Return the (X, Y) coordinate for the center point of the cell that contains the specified text.  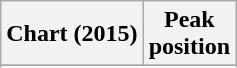
Chart (2015) (72, 34)
Peakposition (189, 34)
